Locate the cell with the specified text and output its [x, y] center coordinate. 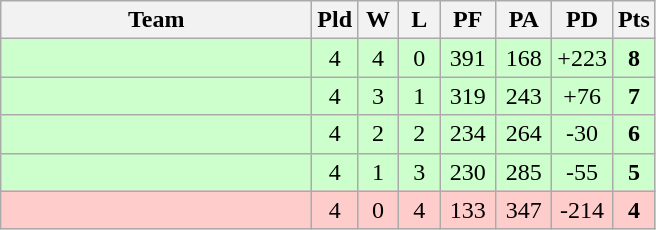
-214 [582, 210]
Pld [335, 20]
PA [524, 20]
168 [524, 58]
Team [156, 20]
PF [468, 20]
234 [468, 134]
347 [524, 210]
L [420, 20]
PD [582, 20]
230 [468, 172]
285 [524, 172]
133 [468, 210]
391 [468, 58]
-55 [582, 172]
6 [634, 134]
319 [468, 96]
+223 [582, 58]
W [378, 20]
-30 [582, 134]
Pts [634, 20]
+76 [582, 96]
264 [524, 134]
5 [634, 172]
7 [634, 96]
8 [634, 58]
243 [524, 96]
